Find where the given text appears and provide that cell's center as [X, Y] coordinate. 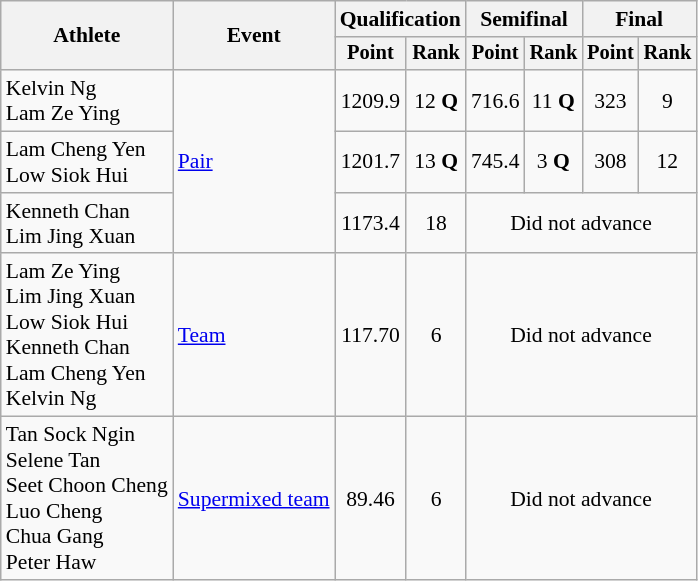
117.70 [371, 336]
13 Q [436, 162]
716.6 [496, 100]
Team [254, 336]
Lam Ze YingLim Jing XuanLow Siok HuiKenneth ChanLam Cheng YenKelvin Ng [87, 336]
Pair [254, 162]
Athlete [87, 36]
Kelvin NgLam Ze Ying [87, 100]
1209.9 [371, 100]
1201.7 [371, 162]
11 Q [554, 100]
12 Q [436, 100]
Tan Sock NginSelene TanSeet Choon ChengLuo ChengChua GangPeter Haw [87, 498]
745.4 [496, 162]
Semifinal [524, 19]
Supermixed team [254, 498]
1173.4 [371, 224]
18 [436, 224]
89.46 [371, 498]
Qualification [400, 19]
323 [610, 100]
Lam Cheng YenLow Siok Hui [87, 162]
Kenneth ChanLim Jing Xuan [87, 224]
Final [639, 19]
Event [254, 36]
12 [668, 162]
9 [668, 100]
3 Q [554, 162]
308 [610, 162]
